Identify which cell holds the provided text, then report its (X, Y) central coordinate. 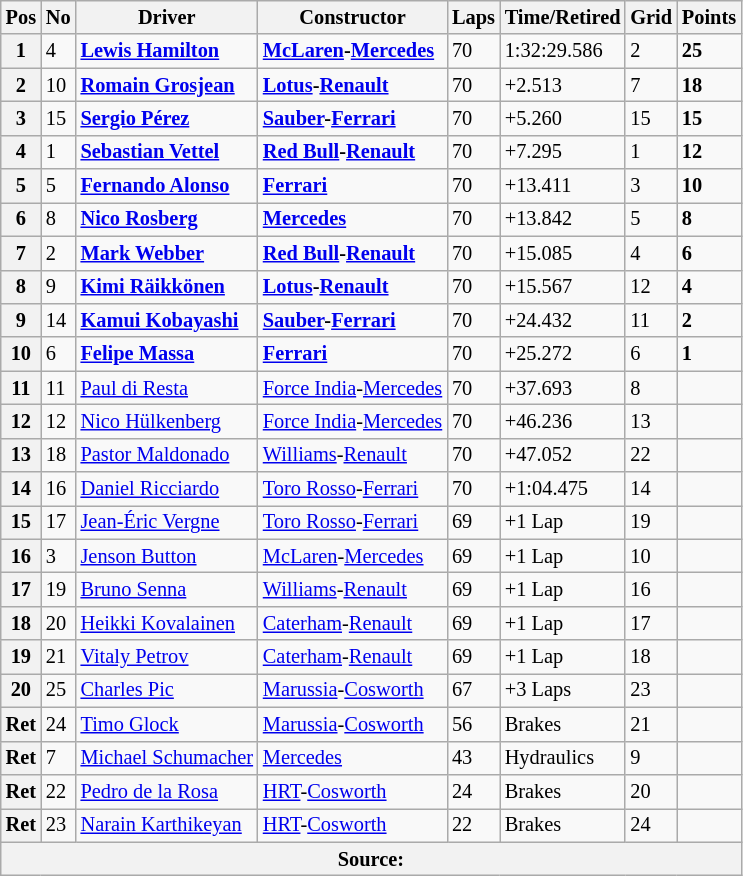
Charles Pic (167, 690)
Constructor (352, 17)
Nico Rosberg (167, 219)
Mark Webber (167, 253)
Paul di Resta (167, 388)
Romain Grosjean (167, 85)
43 (474, 758)
+37.693 (563, 388)
Vitaly Petrov (167, 657)
Pastor Maldonado (167, 455)
Driver (167, 17)
+24.432 (563, 320)
+5.260 (563, 118)
Heikki Kovalainen (167, 623)
+25.272 (563, 354)
1:32:29.586 (563, 51)
+3 Laps (563, 690)
56 (474, 724)
+47.052 (563, 455)
+13.842 (563, 219)
Laps (474, 17)
Kimi Räikkönen (167, 287)
+15.567 (563, 287)
Nico Hülkenberg (167, 421)
Sebastian Vettel (167, 152)
+46.236 (563, 421)
Source: (371, 859)
Timo Glock (167, 724)
Points (709, 17)
Fernando Alonso (167, 186)
Narain Karthikeyan (167, 825)
Time/Retired (563, 17)
+15.085 (563, 253)
Grid (651, 17)
+7.295 (563, 152)
67 (474, 690)
Michael Schumacher (167, 758)
Jean-Éric Vergne (167, 522)
+2.513 (563, 85)
No (58, 17)
Felipe Massa (167, 354)
+1:04.475 (563, 489)
Jenson Button (167, 556)
Daniel Ricciardo (167, 489)
Bruno Senna (167, 589)
Pos (21, 17)
Lewis Hamilton (167, 51)
Kamui Kobayashi (167, 320)
Sergio Pérez (167, 118)
Pedro de la Rosa (167, 791)
+13.411 (563, 186)
Hydraulics (563, 758)
